Locate the cell with the specified text and output its [X, Y] center coordinate. 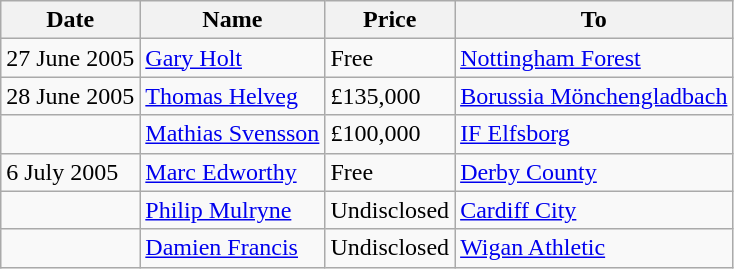
Price [390, 20]
Wigan Athletic [594, 248]
Damien Francis [232, 248]
Nottingham Forest [594, 58]
Marc Edworthy [232, 172]
To [594, 20]
Thomas Helveg [232, 96]
£100,000 [390, 134]
Borussia Mönchengladbach [594, 96]
27 June 2005 [70, 58]
Name [232, 20]
Cardiff City [594, 210]
Philip Mulryne [232, 210]
Derby County [594, 172]
6 July 2005 [70, 172]
IF Elfsborg [594, 134]
28 June 2005 [70, 96]
Date [70, 20]
Mathias Svensson [232, 134]
£135,000 [390, 96]
Gary Holt [232, 58]
